Extract the (x, y) coordinate from the center of the cell holding the provided text.  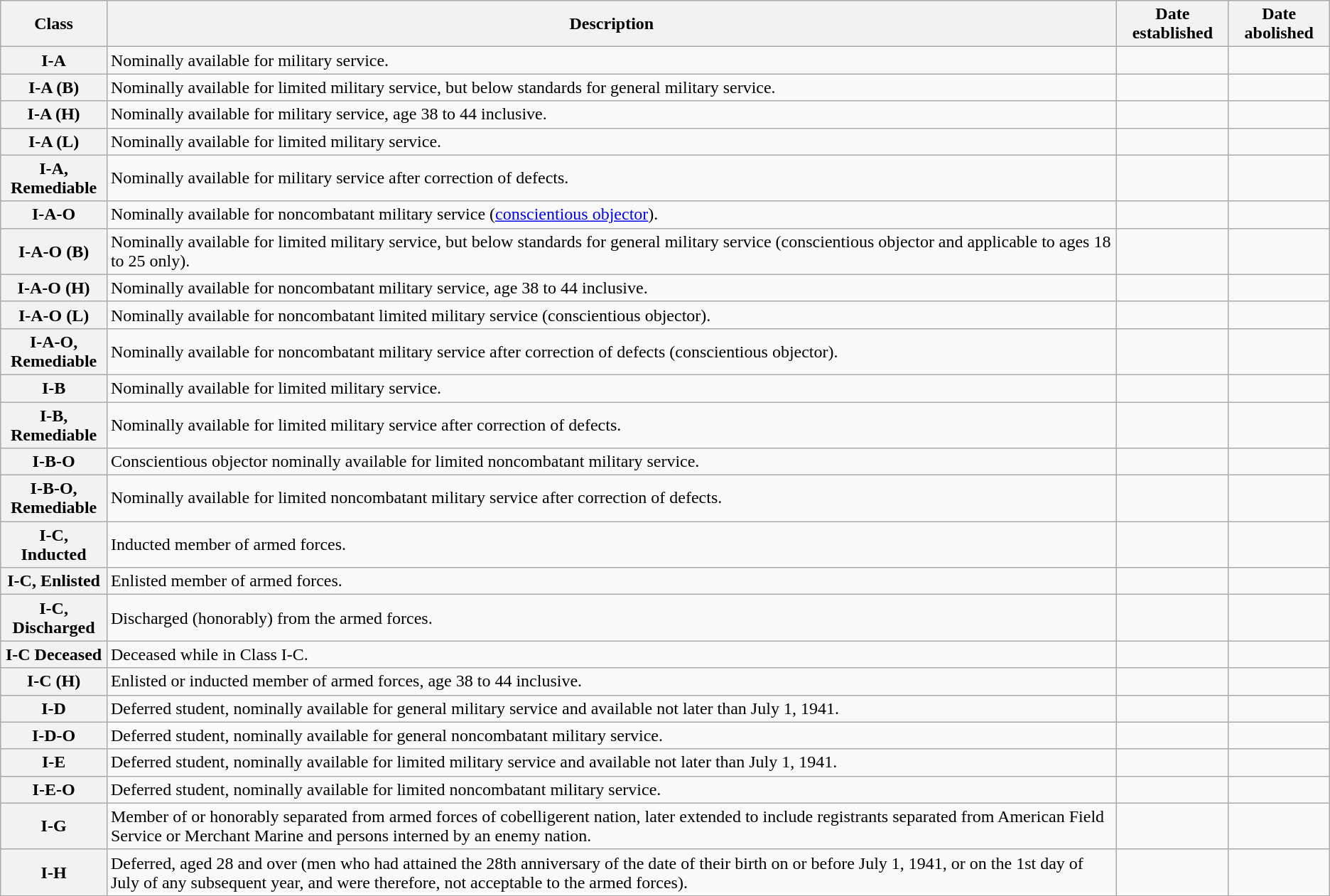
I-A (L) (54, 141)
I-E-O (54, 789)
I-A (54, 60)
I-E (54, 762)
Nominally available for noncombatant military service (conscientious objector). (611, 215)
I-B, Remediable (54, 425)
Deferred student, nominally available for general noncombatant military service. (611, 735)
I-C Deceased (54, 654)
I-B-O, Remediable (54, 499)
Inducted member of armed forces. (611, 544)
I-B (54, 388)
Discharged (honorably) from the armed forces. (611, 618)
I-A-O (H) (54, 288)
I-A, Remediable (54, 178)
Enlisted or inducted member of armed forces, age 38 to 44 inclusive. (611, 681)
I-A (H) (54, 114)
Nominally available for limited military service, but below standards for general military service. (611, 87)
I-A-O (L) (54, 315)
Nominally available for limited military service after correction of defects. (611, 425)
Date abolished (1279, 24)
I-A-O (B) (54, 252)
Nominally available for military service, age 38 to 44 inclusive. (611, 114)
Conscientious objector nominally available for limited noncombatant military service. (611, 462)
Deceased while in Class I-C. (611, 654)
I-C (H) (54, 681)
Enlisted member of armed forces. (611, 581)
I-D (54, 708)
Date established (1172, 24)
I-A-O, Remediable (54, 351)
Deferred student, nominally available for limited noncombatant military service. (611, 789)
I-C, Inducted (54, 544)
Nominally available for noncombatant limited military service (conscientious objector). (611, 315)
Nominally available for noncombatant military service after correction of defects (conscientious objector). (611, 351)
Nominally available for military service. (611, 60)
Class (54, 24)
Nominally available for noncombatant military service, age 38 to 44 inclusive. (611, 288)
I-C, Enlisted (54, 581)
Nominally available for limited noncombatant military service after correction of defects. (611, 499)
I-H (54, 873)
I-A (B) (54, 87)
I-B-O (54, 462)
Deferred student, nominally available for limited military service and available not later than July 1, 1941. (611, 762)
I-G (54, 826)
I-C, Discharged (54, 618)
Description (611, 24)
Deferred student, nominally available for general military service and available not later than July 1, 1941. (611, 708)
I-A-O (54, 215)
Nominally available for military service after correction of defects. (611, 178)
I-D-O (54, 735)
